Provide the (x, y) coordinate of the cell's center where the given text is located.  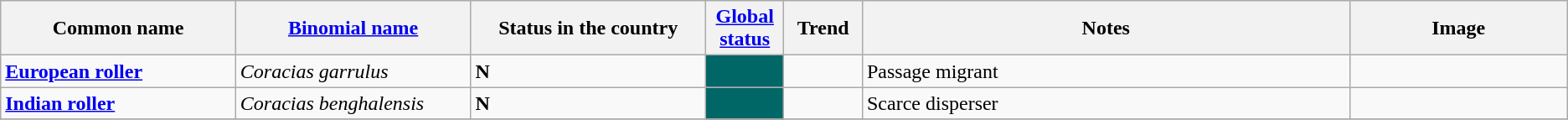
Coracias benghalensis (353, 103)
Coracias garrulus (353, 71)
Global status (745, 29)
Indian roller (119, 103)
Trend (823, 29)
Status in the country (588, 29)
Notes (1106, 29)
Binomial name (353, 29)
Scarce disperser (1106, 103)
Common name (119, 29)
Image (1458, 29)
European roller (119, 71)
Passage migrant (1106, 71)
